Search for the cell housing the specified text and yield its [x, y] center coordinate. 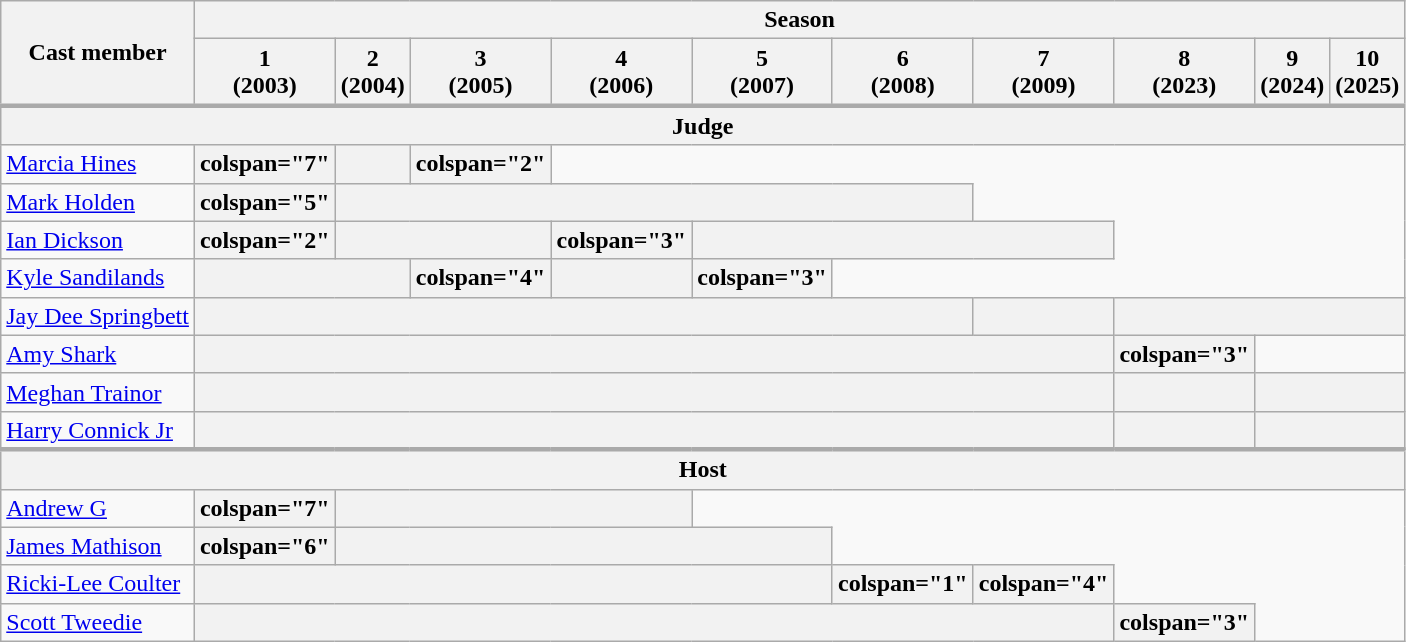
James Mathison [98, 546]
Judge [703, 125]
Amy Shark [98, 354]
6(2008) [902, 72]
Scott Tweedie [98, 622]
9(2024) [1292, 72]
Harry Connick Jr [98, 430]
3(2005) [480, 72]
Andrew G [98, 508]
Jay Dee Springbett [98, 316]
4(2006) [622, 72]
Season [799, 20]
2(2004) [372, 72]
8(2023) [1184, 72]
10(2025) [1368, 72]
Marcia Hines [98, 164]
Ian Dickson [98, 240]
7(2009) [1044, 72]
Mark Holden [98, 202]
Meghan Trainor [98, 392]
colspan="6" [264, 546]
Ricki-Lee Coulter [98, 584]
Kyle Sandilands [98, 278]
colspan="5" [264, 202]
colspan="1" [902, 584]
5(2007) [762, 72]
Host [703, 469]
1(2003) [264, 72]
Cast member [98, 54]
